Scan for the cell matching the given text and deliver its (X, Y) coordinate at center. 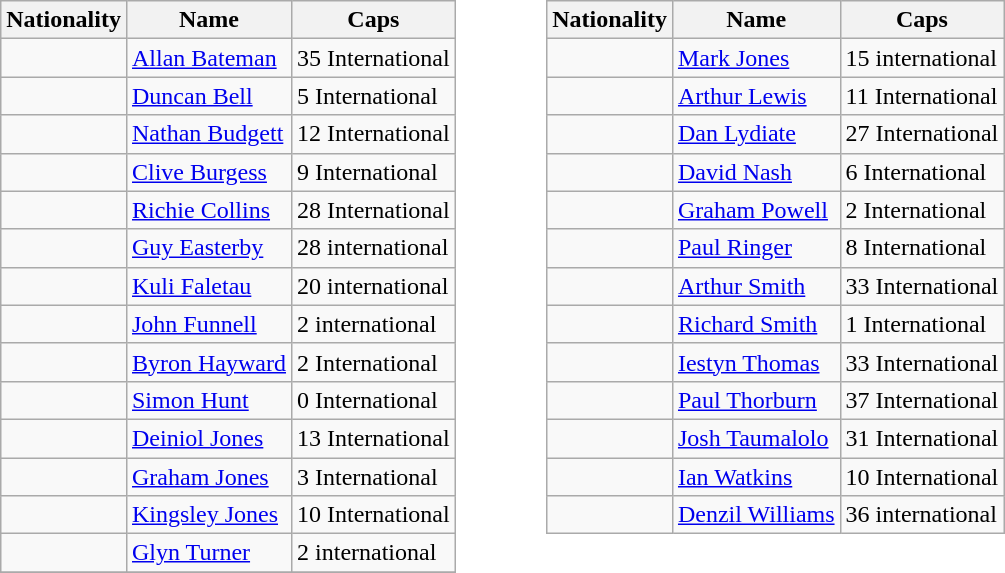
Arthur Lewis (756, 96)
15 international (922, 58)
Ian Watkins (756, 477)
Richie Collins (208, 210)
Arthur Smith (756, 286)
6 International (922, 172)
Graham Powell (756, 210)
Guy Easterby (208, 248)
35 International (374, 58)
Clive Burgess (208, 172)
John Funnell (208, 324)
Simon Hunt (208, 400)
Duncan Bell (208, 96)
13 International (374, 438)
31 International (922, 438)
Kuli Faletau (208, 286)
Nathan Budgett (208, 134)
Dan Lydiate (756, 134)
Josh Taumalolo (756, 438)
David Nash (756, 172)
5 International (374, 96)
28 International (374, 210)
Paul Thorburn (756, 400)
Iestyn Thomas (756, 362)
27 International (922, 134)
Kingsley Jones (208, 515)
Graham Jones (208, 477)
12 International (374, 134)
Allan Bateman (208, 58)
Denzil Williams (756, 515)
Glyn Turner (208, 553)
Byron Hayward (208, 362)
Mark Jones (756, 58)
Paul Ringer (756, 248)
11 International (922, 96)
0 International (374, 400)
20 international (374, 286)
Richard Smith (756, 324)
36 international (922, 515)
Deiniol Jones (208, 438)
8 International (922, 248)
37 International (922, 400)
9 International (374, 172)
28 international (374, 248)
3 International (374, 477)
1 International (922, 324)
